Return the [X, Y] coordinate for the center point of the cell that contains the specified text.  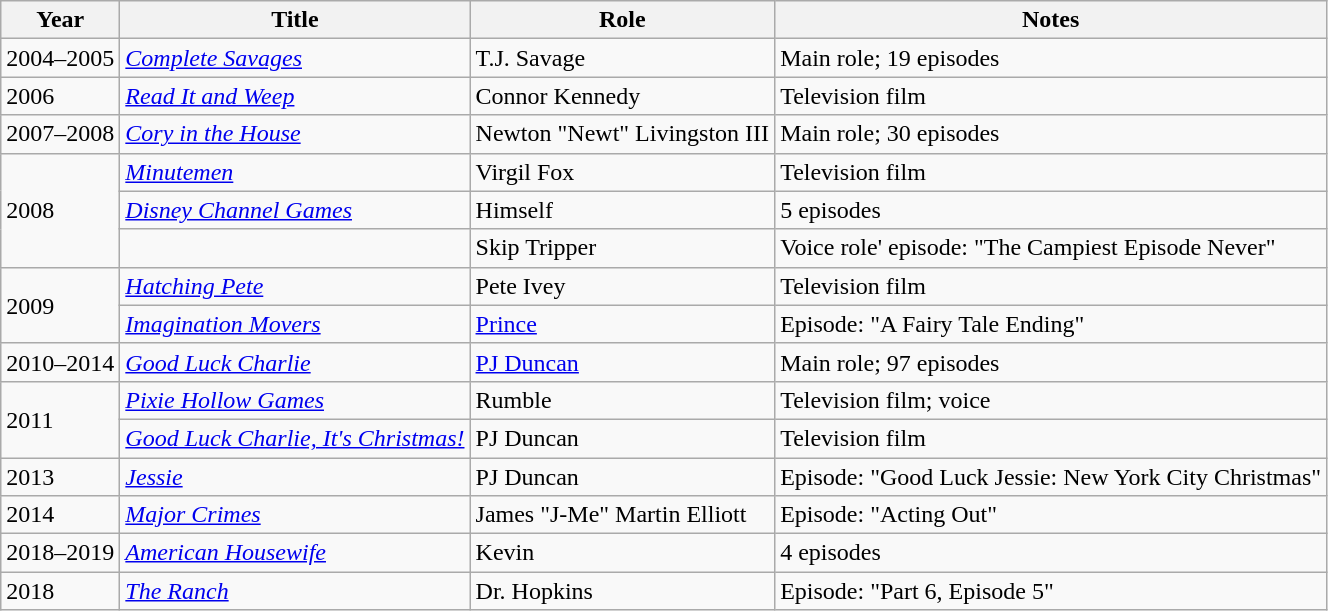
2006 [60, 96]
Episode: "Good Luck Jessie: New York City Christmas" [1051, 477]
Newton "Newt" Livingston III [622, 134]
2010–2014 [60, 362]
James "J-Me" Martin Elliott [622, 515]
2018–2019 [60, 553]
Main role; 97 episodes [1051, 362]
Episode: "A Fairy Tale Ending" [1051, 324]
Hatching Pete [295, 286]
Voice role' episode: "The Campiest Episode Never" [1051, 248]
Television film; voice [1051, 400]
2018 [60, 591]
Imagination Movers [295, 324]
Main role; 30 episodes [1051, 134]
2007–2008 [60, 134]
Pixie Hollow Games [295, 400]
Main role; 19 episodes [1051, 58]
Rumble [622, 400]
Cory in the House [295, 134]
4 episodes [1051, 553]
Good Luck Charlie, It's Christmas! [295, 438]
Pete Ivey [622, 286]
Connor Kennedy [622, 96]
The Ranch [295, 591]
2013 [60, 477]
2014 [60, 515]
Year [60, 20]
Disney Channel Games [295, 210]
Read It and Weep [295, 96]
American Housewife [295, 553]
Good Luck Charlie [295, 362]
2011 [60, 419]
Minutemen [295, 172]
Dr. Hopkins [622, 591]
2009 [60, 305]
T.J. Savage [622, 58]
Skip Tripper [622, 248]
Episode: "Part 6, Episode 5" [1051, 591]
5 episodes [1051, 210]
2004–2005 [60, 58]
Jessie [295, 477]
Kevin [622, 553]
Role [622, 20]
Himself [622, 210]
Prince [622, 324]
Episode: "Acting Out" [1051, 515]
Notes [1051, 20]
Title [295, 20]
2008 [60, 210]
Complete Savages [295, 58]
Virgil Fox [622, 172]
Major Crimes [295, 515]
